Output the [x, y] coordinate of the center of the cell containing the given text.  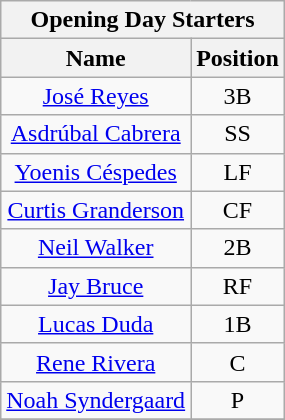
Position [238, 58]
Opening Day Starters [143, 20]
P [238, 400]
José Reyes [96, 96]
Noah Syndergaard [96, 400]
CF [238, 210]
SS [238, 134]
Asdrúbal Cabrera [96, 134]
Rene Rivera [96, 362]
C [238, 362]
3B [238, 96]
Curtis Granderson [96, 210]
Lucas Duda [96, 324]
2B [238, 248]
LF [238, 172]
Name [96, 58]
Neil Walker [96, 248]
1B [238, 324]
Yoenis Céspedes [96, 172]
RF [238, 286]
Jay Bruce [96, 286]
